Scan for the cell matching the given text and deliver its (x, y) coordinate at center. 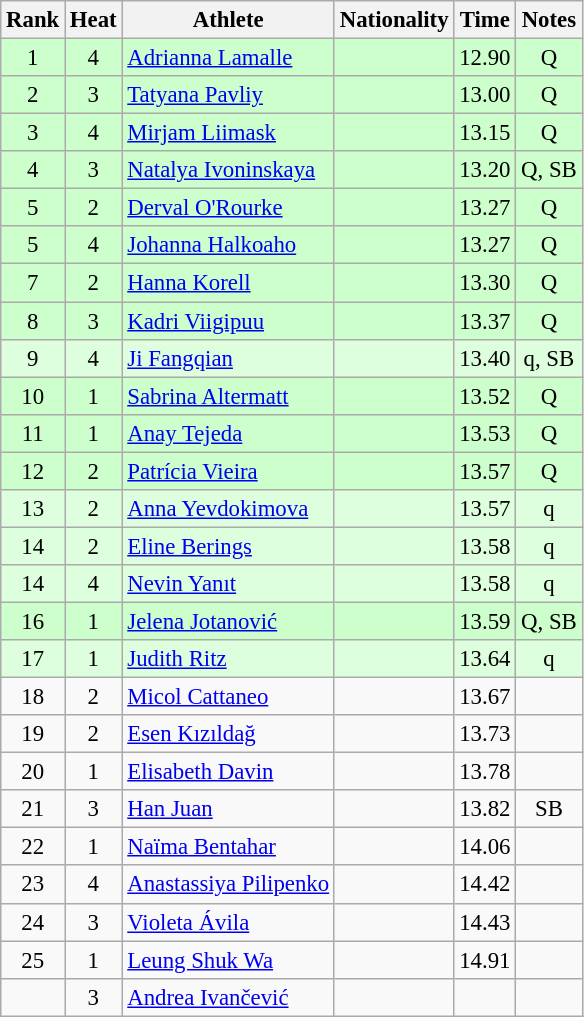
13.37 (485, 321)
Anna Yevdokimova (228, 509)
13.00 (485, 95)
Heat (94, 20)
Athlete (228, 20)
Time (485, 20)
13.53 (485, 433)
Nationality (394, 20)
25 (33, 960)
Hanna Korell (228, 283)
7 (33, 283)
Anastassiya Pilipenko (228, 885)
Naïma Bentahar (228, 847)
22 (33, 847)
21 (33, 809)
13.78 (485, 772)
18 (33, 697)
Sabrina Altermatt (228, 396)
14.91 (485, 960)
20 (33, 772)
Tatyana Pavliy (228, 95)
13.30 (485, 283)
Nevin Yanıt (228, 584)
10 (33, 396)
13.15 (485, 133)
24 (33, 922)
13.52 (485, 396)
14.43 (485, 922)
19 (33, 734)
Adrianna Lamalle (228, 58)
Mirjam Liimask (228, 133)
13.64 (485, 659)
Violeta Ávila (228, 922)
13.20 (485, 170)
Elisabeth Davin (228, 772)
13.40 (485, 358)
12.90 (485, 58)
Patrícia Vieira (228, 471)
Leung Shuk Wa (228, 960)
q, SB (549, 358)
Johanna Halkoaho (228, 245)
13.73 (485, 734)
8 (33, 321)
13.82 (485, 809)
Esen Kızıldağ (228, 734)
Kadri Viigipuu (228, 321)
Han Juan (228, 809)
9 (33, 358)
Natalya Ivoninskaya (228, 170)
Jelena Jotanović (228, 621)
13 (33, 509)
Anay Tejeda (228, 433)
Micol Cattaneo (228, 697)
Judith Ritz (228, 659)
14.06 (485, 847)
17 (33, 659)
Andrea Ivančević (228, 997)
Derval O'Rourke (228, 208)
23 (33, 885)
13.67 (485, 697)
16 (33, 621)
Rank (33, 20)
Eline Berings (228, 546)
12 (33, 471)
Notes (549, 20)
SB (549, 809)
13.59 (485, 621)
11 (33, 433)
14.42 (485, 885)
Ji Fangqian (228, 358)
